Locate the cell with the specified text and output its (x, y) center coordinate. 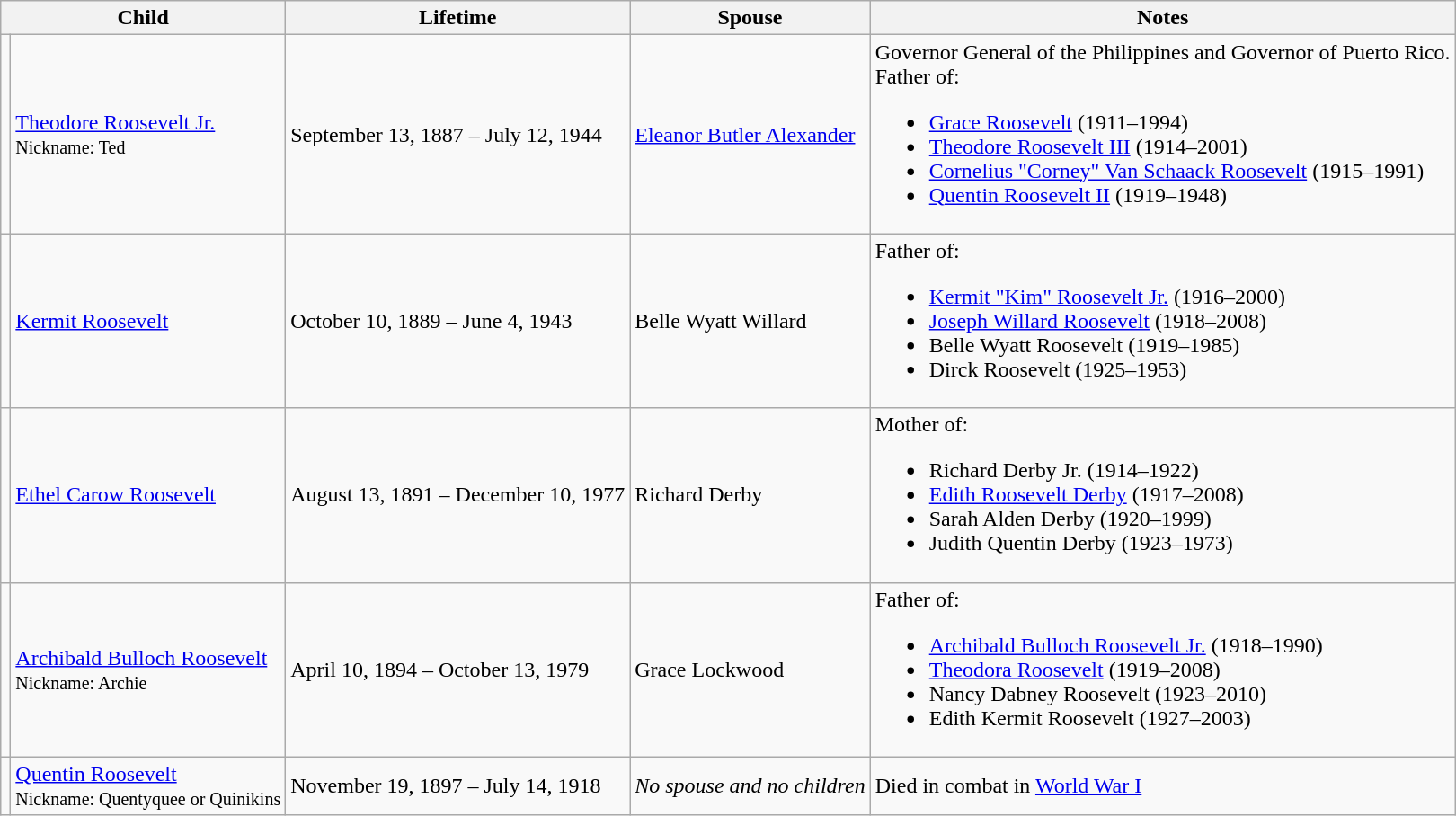
Father of:Kermit "Kim" Roosevelt Jr. (1916–2000)Joseph Willard Roosevelt (1918–2008)Belle Wyatt Roosevelt (1919–1985)Dirck Roosevelt (1925–1953) (1163, 321)
Archibald Bulloch RooseveltNickname: Archie (148, 670)
Lifetime (458, 18)
Kermit Roosevelt (148, 321)
Grace Lockwood (750, 670)
No spouse and no children (750, 785)
August 13, 1891 – December 10, 1977 (458, 495)
Theodore Roosevelt Jr.Nickname: Ted (148, 135)
Died in combat in World War I (1163, 785)
Mother of:Richard Derby Jr. (1914–1922)Edith Roosevelt Derby (1917–2008)Sarah Alden Derby (1920–1999)Judith Quentin Derby (1923–1973) (1163, 495)
Child (144, 18)
Spouse (750, 18)
April 10, 1894 – October 13, 1979 (458, 670)
Richard Derby (750, 495)
Ethel Carow Roosevelt (148, 495)
Quentin RooseveltNickname: Quentyquee or Quinikins (148, 785)
October 10, 1889 – June 4, 1943 (458, 321)
Notes (1163, 18)
Eleanor Butler Alexander (750, 135)
Belle Wyatt Willard (750, 321)
November 19, 1897 – July 14, 1918 (458, 785)
September 13, 1887 – July 12, 1944 (458, 135)
